Return the [X, Y] coordinate for the center point of the cell that contains the specified text.  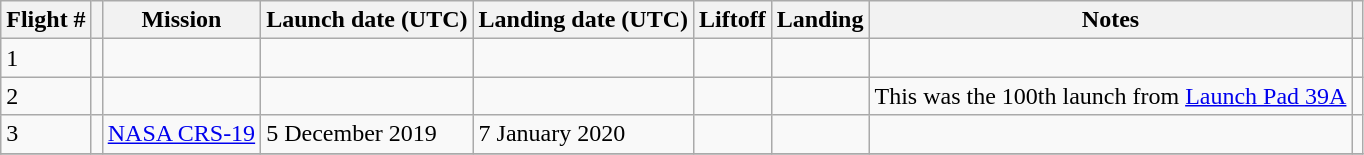
Mission [181, 20]
NASA CRS-19 [181, 134]
5 December 2019 [367, 134]
Liftoff [732, 20]
1 [46, 58]
Landing date (UTC) [583, 20]
3 [46, 134]
2 [46, 96]
Launch date (UTC) [367, 20]
This was the 100th launch from Launch Pad 39A [1110, 96]
Flight # [46, 20]
Landing [820, 20]
7 January 2020 [583, 134]
Notes [1110, 20]
